For the text-containing cell, return its midpoint in [X, Y] coordinate format. 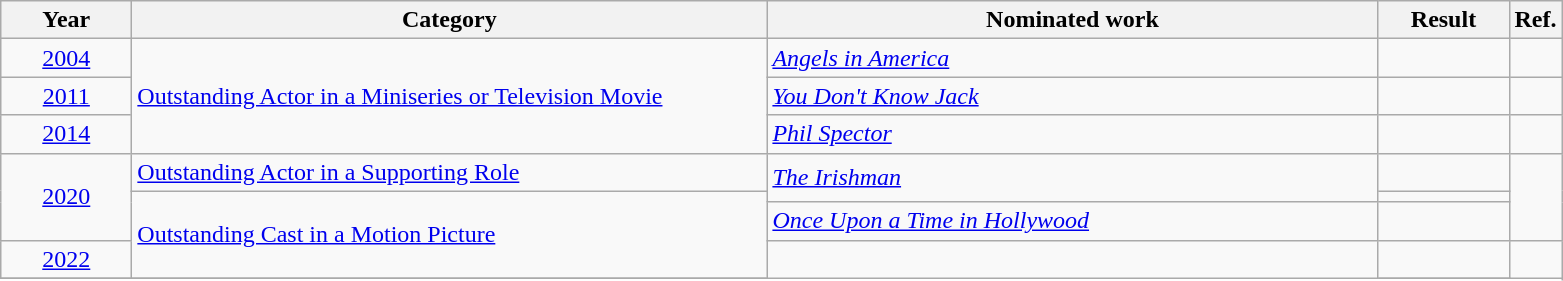
Phil Spector [1072, 134]
The Irishman [1072, 178]
Category [450, 20]
2004 [66, 58]
Angels in America [1072, 58]
Nominated work [1072, 20]
2020 [66, 196]
You Don't Know Jack [1072, 96]
Once Upon a Time in Hollywood [1072, 221]
2014 [66, 134]
Outstanding Cast in a Motion Picture [450, 234]
2022 [66, 259]
Result [1444, 20]
Year [66, 20]
Outstanding Actor in a Miniseries or Television Movie [450, 96]
2011 [66, 96]
Ref. [1536, 20]
Outstanding Actor in a Supporting Role [450, 172]
